Extract the [X, Y] coordinate from the center of the cell holding the provided text.  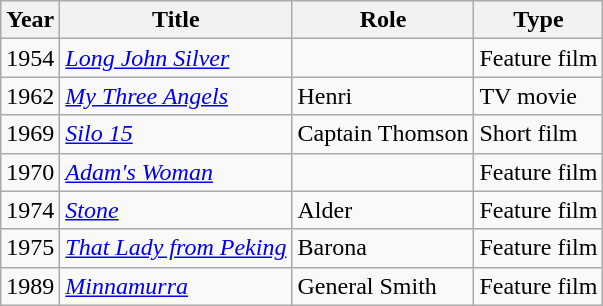
Short film [538, 134]
Role [383, 20]
Year [30, 20]
1974 [30, 210]
Captain Thomson [383, 134]
Silo 15 [176, 134]
Title [176, 20]
Minnamurra [176, 286]
1975 [30, 248]
Henri [383, 96]
Stone [176, 210]
Long John Silver [176, 58]
My Three Angels [176, 96]
TV movie [538, 96]
1989 [30, 286]
Alder [383, 210]
1969 [30, 134]
1954 [30, 58]
Barona [383, 248]
1962 [30, 96]
Type [538, 20]
1970 [30, 172]
That Lady from Peking [176, 248]
General Smith [383, 286]
Adam's Woman [176, 172]
